Search for the cell housing the specified text and yield its (x, y) center coordinate. 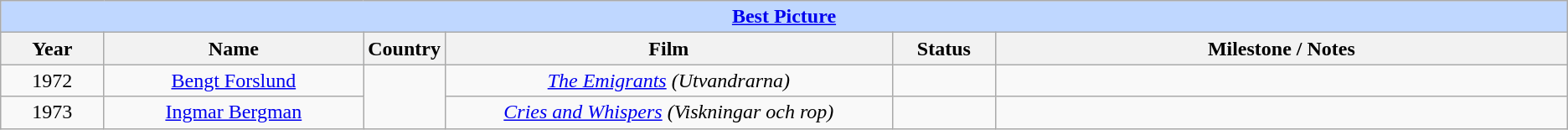
1972 (52, 81)
Status (943, 49)
Milestone / Notes (1282, 49)
Film (668, 49)
Ingmar Bergman (234, 112)
Country (405, 49)
Year (52, 49)
The Emigrants (Utvandrarna) (668, 81)
Bengt Forslund (234, 81)
Best Picture (784, 17)
Cries and Whispers (Viskningar och rop) (668, 112)
1973 (52, 112)
Name (234, 49)
